Determine the [X, Y] coordinate at the center of the cell enclosing the given text.  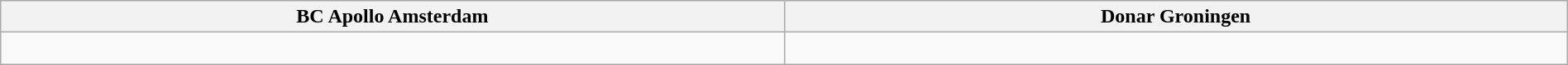
BC Apollo Amsterdam [392, 17]
Donar Groningen [1176, 17]
